From the cell containing the given text, extract its center point as [x, y] coordinate. 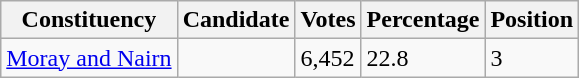
6,452 [328, 58]
Constituency [89, 20]
Moray and Nairn [89, 58]
Position [532, 20]
22.8 [423, 58]
Candidate [236, 20]
3 [532, 58]
Percentage [423, 20]
Votes [328, 20]
